Extract the [X, Y] coordinate from the center of the cell holding the provided text.  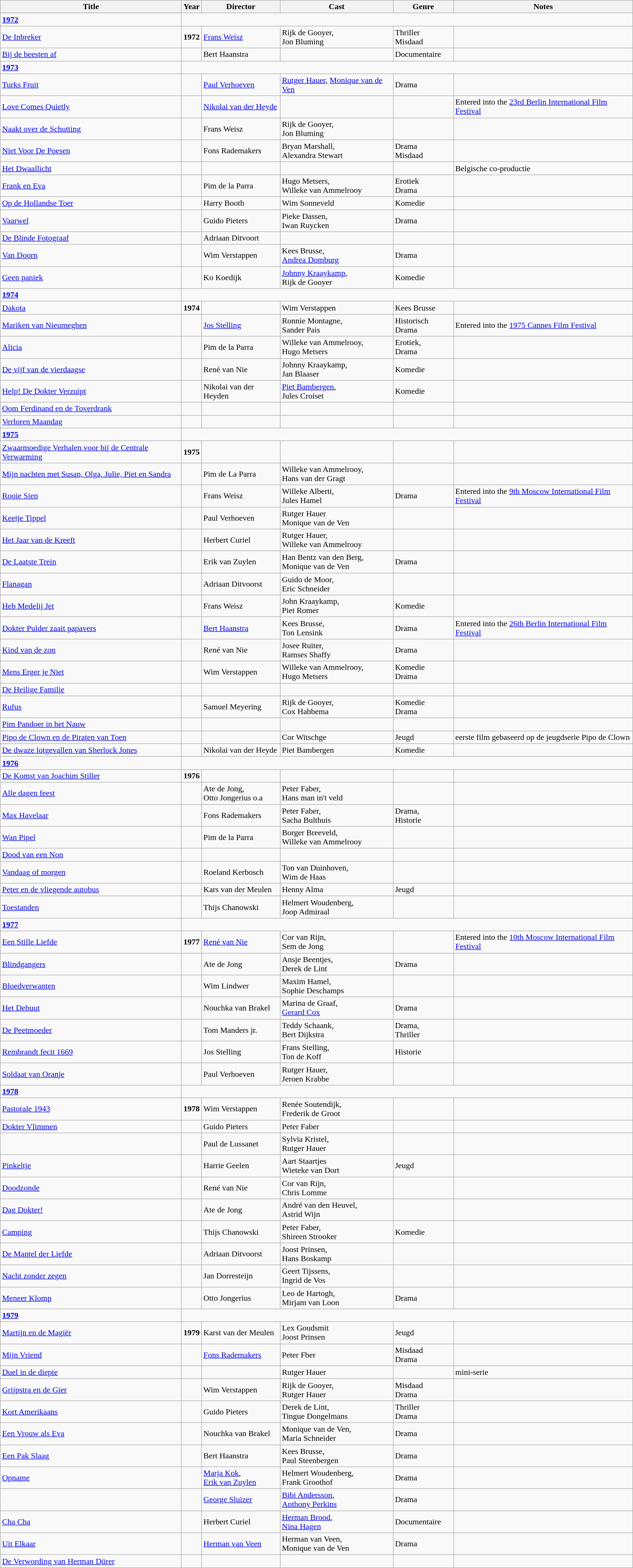
Paul de Lussanet [241, 1144]
Pipo de Clown en de Piraten van Toen [91, 737]
Director [241, 7]
Hugo Metsers,Willeke van Ammelrooy [336, 185]
Lex GoudsmitJoost Prinsen [336, 1333]
Willeke Alberti,Jules Hamel [336, 496]
Nacht zonder zegen [91, 1276]
Ronnie Montagne,Sander Pais [336, 325]
Rembrandt fecit 1669 [91, 1052]
Nikolai van der Heyden [241, 391]
Kees Brusse [423, 308]
Belgische co-productie [543, 168]
Op de Hollandse Toer [91, 203]
Entered into the 26th Berlin International Film Festival [543, 628]
Wan Pipel [91, 838]
Wim Sonneveld [336, 203]
Helmert Woudenberg,Joop Admiraal [336, 907]
Frans Stelling,Ton de Koff [336, 1052]
Kees Brusse,Ton Lensink [336, 628]
Adriaan Ditvoort [241, 238]
Ate de Jong,Otto Jongerius o.a [241, 793]
eerste film gebaseerd op de jeugdserie Pipo de Clown [543, 737]
Otto Jongerius [241, 1298]
Teddy Schaank,Bert Dijkstra [336, 1030]
Toestanden [91, 907]
Guido de Moor,Eric Schneider [336, 584]
Soldaat van Oranje [91, 1074]
Rutger Hauer,Willeke van Ammelrooy [336, 540]
Rijk de Gooyer,Cox Habbema [336, 707]
Rutger Hauer [336, 1372]
Han Bentz van den Berg,Monique van de Ven [336, 562]
Entered into the 1975 Cannes Film Festival [543, 325]
Herman van Veen,Monique van de Ven [336, 1544]
Johnny Kraaykamp,Jan Blaaser [336, 369]
De dwaze lotgevallen van Sherlock Jones [91, 750]
Entered into the 9th Moscow International Film Festival [543, 496]
Drama,Historie [423, 815]
Martijn en de Magiër [91, 1333]
Erik van Zuylen [241, 562]
Het Dwaallicht [91, 168]
Bryan Marshall,Alexandra Stewart [336, 151]
Joost Prinsen,Hans Boskamp [336, 1254]
Marja Kok,Erik van Zuylen [241, 1478]
Frank en Eva [91, 185]
Samuel Meyering [241, 707]
Mijn Vriend [91, 1355]
Cha Cha [91, 1522]
Maxim Hamel,Sophie Deschamps [336, 986]
Notes [543, 7]
Opname [91, 1478]
Tom Manders jr. [241, 1030]
Een Pak Slaag [91, 1455]
Pinkeltje [91, 1166]
De Peetmoeder [91, 1030]
Rutger Hauer, Monique van de Ven [336, 85]
Dokter Pulder zaait papavers [91, 628]
Historie [423, 1052]
Herman van Veen [241, 1544]
Entered into the 23rd Berlin International Film Festival [543, 107]
Uit Elkaar [91, 1544]
Duel in de diepte [91, 1372]
Doodzonde [91, 1188]
Pim de La Parra [241, 474]
De vijf van de vierdaagse [91, 369]
ErotiekDrama [423, 185]
Dag Dokter! [91, 1210]
Geert Tijssens,Ingrid de Vos [336, 1276]
DramaMisdaad [423, 151]
Naakt over de Schutting [91, 129]
Cast [336, 7]
Borger Breeveld,Willeke van Ammelrooy [336, 838]
Peter Fber [336, 1355]
George Sluizer [241, 1500]
Pim Pandoer in het Nauw [91, 724]
Een Vrouw als Eva [91, 1434]
Peter en de vliegende autobus [91, 890]
Peter Faber,Sacha Bulthuis [336, 815]
mini-serie [543, 1372]
Verloren Maandag [91, 422]
Leo de Hartogh,Mirjam van Loon [336, 1298]
Piet Bambergen,Jules Croiset [336, 391]
Mijn nachten met Susan, Olga, Julie, Piet en Sandra [91, 474]
ThrillerMisdaad [423, 37]
Rutger Hauer,Jeroen Krabbe [336, 1074]
Rooie Sien [91, 496]
Kees Brusse,Andrea Domburg [336, 256]
Sylvia Kristel,Rutger Hauer [336, 1144]
Herman Brood,Nina Hagen [336, 1522]
Keetje Tippel [91, 518]
Dood van een Non [91, 855]
Rutger HauerMonique van de Ven [336, 518]
Kees Brusse,Paul Steenbergen [336, 1455]
Kars van der Meulen [241, 890]
Derek de Lint,Tingue Dongelmans [336, 1411]
Marina de Graaf,Gerard Cox [336, 1008]
Henny Alma [336, 890]
Piet Bambergen [336, 750]
Johnny Kraaykamp,Rijk de Gooyer [336, 277]
Mariken van Nieumeghen [91, 325]
Turks Fruit [91, 85]
Een Stille Liefde [91, 942]
ThrillerDrama [423, 1411]
Niet Voor De Poesen [91, 151]
Het Jaar van de Kreeft [91, 540]
Grijpstra en de Gier [91, 1390]
De Laatste Trein [91, 562]
Bibi Andersson,Anthony Perkins [336, 1500]
Erotiek,Drama [423, 347]
John Kraaykamp,Piet Romer [336, 606]
Drama,Thriller [423, 1030]
Jan Dorresteijn [241, 1276]
Year [191, 7]
Entered into the 10th Moscow International Film Festival [543, 942]
De Mantel der Liefde [91, 1254]
Max Havelaar [91, 815]
De Komst van Joachim Stiller [91, 776]
Pastorale 1943 [91, 1109]
Historisch Drama [423, 325]
Bloedverwanten [91, 986]
Oom Ferdinand en de Toverdrank [91, 409]
Peter Faber [336, 1126]
Kort Amerikaans [91, 1411]
Ansje Beentjes,Derek de Lint [336, 964]
Van Doorn [91, 256]
Monique van de Ven,Maria Schneider [336, 1434]
Alicia [91, 347]
Ko Koedijk [241, 277]
Alle dagen feest [91, 793]
Vaarwel [91, 221]
Cor Witschge [336, 737]
Zwaarmoedige Verhalen voor bij de Centrale Verwarming [91, 452]
Rijk de Gooyer,Rutger Hauer [336, 1390]
Cor van Rijn,Chris Lomme [336, 1188]
Het Debuut [91, 1008]
Harrie Geelen [241, 1166]
Help! De Dokter Verzuipt [91, 391]
1973 [91, 67]
Love Comes Quietly [91, 107]
Geen paniek [91, 277]
De Heilige Familie [91, 689]
Dakota [91, 308]
De Verwording van Herman Dürer [91, 1561]
Title [91, 7]
Blindgangers [91, 964]
De Blinde Fotograaf [91, 238]
Camping [91, 1232]
Harry Booth [241, 203]
Willeke van Ammelrooy,Hans van der Gragt [336, 474]
Renée Soutendijk,Frederik de Groot [336, 1109]
Heb Medelij Jet [91, 606]
Meneer Klomp [91, 1298]
Pieke Dassen,Iwan Ruycken [336, 221]
Wim Lindwer [241, 986]
Karst van der Meulen [241, 1333]
Peter Faber,Hans man in't veld [336, 793]
Mens Erger je Niet [91, 672]
Helmert Woudenberg,Frank Groothof [336, 1478]
André van den Heuvel,Astrid Wijn [336, 1210]
Bij de beesten af [91, 54]
Peter Faber,Shireen Strooker [336, 1232]
Rufus [91, 707]
De Inbreker [91, 37]
Genre [423, 7]
Josee Ruiter,Ramses Shaffy [336, 650]
Ton van Duinhoven,Wim de Haas [336, 872]
Vandaag of morgen [91, 872]
Kind van de zon [91, 650]
Roeland Kerbosch [241, 872]
Flanagan [91, 584]
Aart StaartjesWieteke van Dort [336, 1166]
Dokter Vlimmen [91, 1126]
Cor van Rijn,Sem de Jong [336, 942]
